From the cell containing the given text, extract its center point as [X, Y] coordinate. 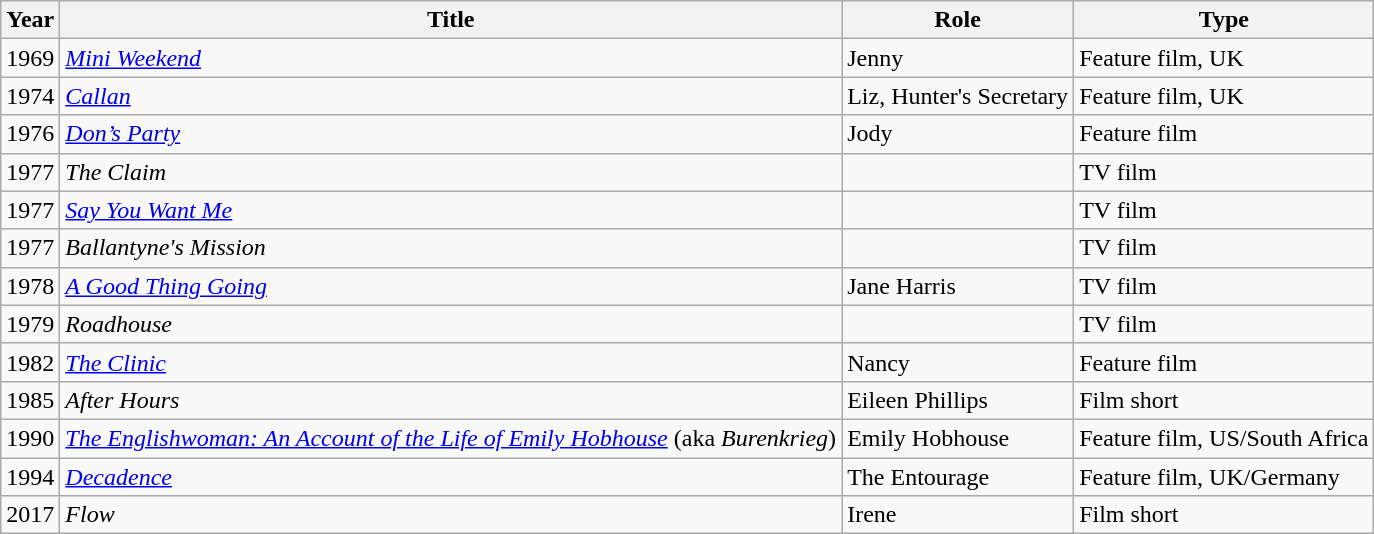
1994 [30, 477]
1985 [30, 400]
A Good Thing Going [451, 286]
Flow [451, 515]
The Clinic [451, 362]
Irene [958, 515]
The Entourage [958, 477]
Feature film, US/South Africa [1224, 438]
Eileen Phillips [958, 400]
1990 [30, 438]
Emily Hobhouse [958, 438]
The Englishwoman: An Account of the Life of Emily Hobhouse (aka Burenkrieg) [451, 438]
Liz, Hunter's Secretary [958, 96]
1978 [30, 286]
Jane Harris [958, 286]
Jenny [958, 58]
1974 [30, 96]
Feature film, UK/Germany [1224, 477]
Role [958, 20]
Type [1224, 20]
1982 [30, 362]
Decadence [451, 477]
1969 [30, 58]
Mini Weekend [451, 58]
Say You Want Me [451, 210]
Callan [451, 96]
Roadhouse [451, 324]
Ballantyne's Mission [451, 248]
Nancy [958, 362]
Jody [958, 134]
The Claim [451, 172]
After Hours [451, 400]
1976 [30, 134]
2017 [30, 515]
Year [30, 20]
1979 [30, 324]
Title [451, 20]
Don’s Party [451, 134]
